Return the (X, Y) coordinate for the center point of the cell that contains the specified text.  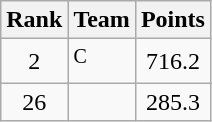
Rank (34, 20)
26 (34, 102)
2 (34, 62)
716.2 (172, 62)
Points (172, 20)
285.3 (172, 102)
Team (102, 20)
C (102, 62)
